Provide the (X, Y) coordinate of the cell's center where the given text is located.  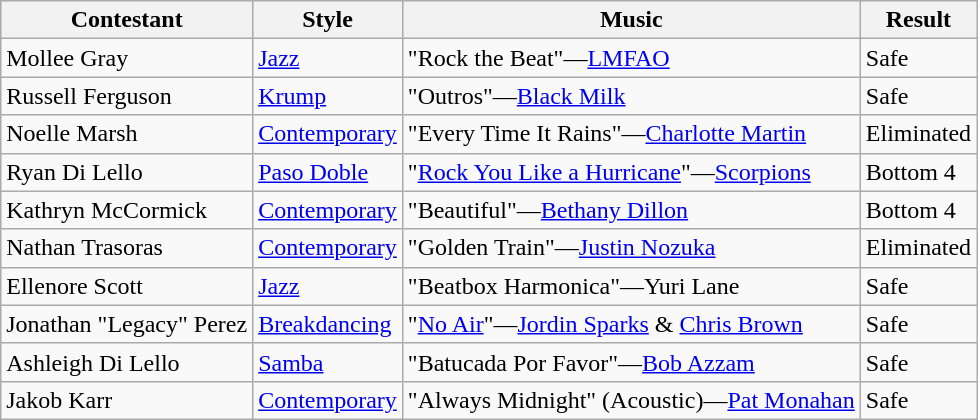
Krump (328, 96)
Style (328, 20)
Jakob Karr (127, 400)
"Outros"—Black Milk (631, 96)
Music (631, 20)
Result (918, 20)
Ashleigh Di Lello (127, 362)
"Rock the Beat"—LMFAO (631, 58)
"No Air"—Jordin Sparks & Chris Brown (631, 324)
Jonathan "Legacy" Perez (127, 324)
Ellenore Scott (127, 286)
Paso Doble (328, 172)
Samba (328, 362)
Contestant (127, 20)
Russell Ferguson (127, 96)
Nathan Trasoras (127, 248)
"Beatbox Harmonica"—Yuri Lane (631, 286)
"Beautiful"—Bethany Dillon (631, 210)
Kathryn McCormick (127, 210)
"Every Time It Rains"—Charlotte Martin (631, 134)
Mollee Gray (127, 58)
Ryan Di Lello (127, 172)
"Golden Train"—Justin Nozuka (631, 248)
Breakdancing (328, 324)
"Always Midnight" (Acoustic)—Pat Monahan (631, 400)
"Batucada Por Favor"—Bob Azzam (631, 362)
Noelle Marsh (127, 134)
"Rock You Like a Hurricane"—Scorpions (631, 172)
